Extract the [X, Y] coordinate from the center of the cell holding the provided text.  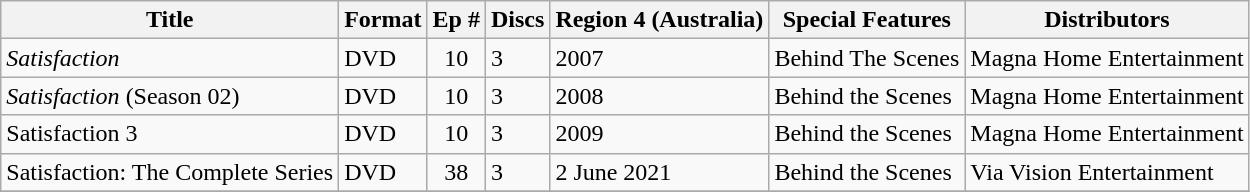
Discs [517, 20]
2 June 2021 [660, 172]
2008 [660, 96]
Special Features [867, 20]
Region 4 (Australia) [660, 20]
Satisfaction: The Complete Series [170, 172]
38 [456, 172]
Format [383, 20]
2009 [660, 134]
Title [170, 20]
Satisfaction [170, 58]
Behind The Scenes [867, 58]
Satisfaction 3 [170, 134]
Distributors [1107, 20]
Ep # [456, 20]
Via Vision Entertainment [1107, 172]
Satisfaction (Season 02) [170, 96]
2007 [660, 58]
